Extract the [x, y] coordinate from the center of the cell holding the provided text.  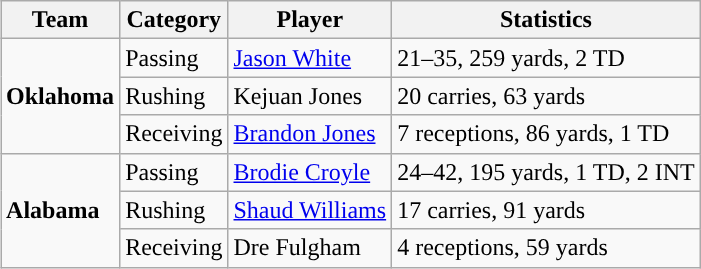
Dre Fulgham [310, 248]
Team [60, 20]
17 carries, 91 yards [546, 210]
Alabama [60, 210]
Oklahoma [60, 96]
4 receptions, 59 yards [546, 248]
24–42, 195 yards, 1 TD, 2 INT [546, 172]
20 carries, 63 yards [546, 96]
Player [310, 20]
7 receptions, 86 yards, 1 TD [546, 134]
Brodie Croyle [310, 172]
Kejuan Jones [310, 96]
Jason White [310, 58]
Brandon Jones [310, 134]
Category [174, 20]
Statistics [546, 20]
Shaud Williams [310, 210]
21–35, 259 yards, 2 TD [546, 58]
